From the cell containing the given text, extract its center point as [X, Y] coordinate. 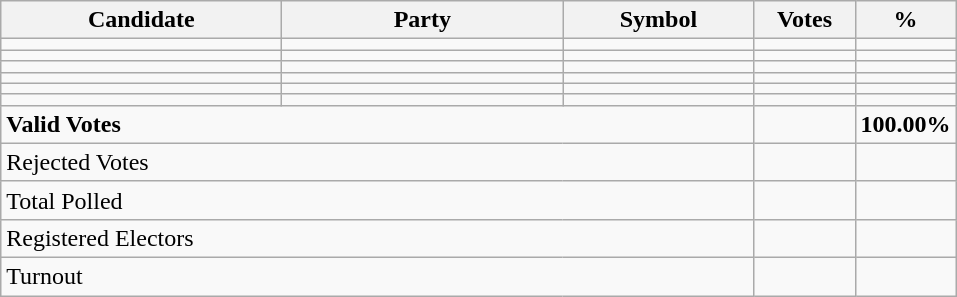
Valid Votes [378, 124]
Total Polled [378, 200]
Votes [804, 20]
100.00% [906, 124]
Rejected Votes [378, 162]
Symbol [658, 20]
Registered Electors [378, 238]
Party [422, 20]
Candidate [142, 20]
% [906, 20]
Turnout [378, 276]
